Extract the (x, y) coordinate from the center of the cell holding the provided text.  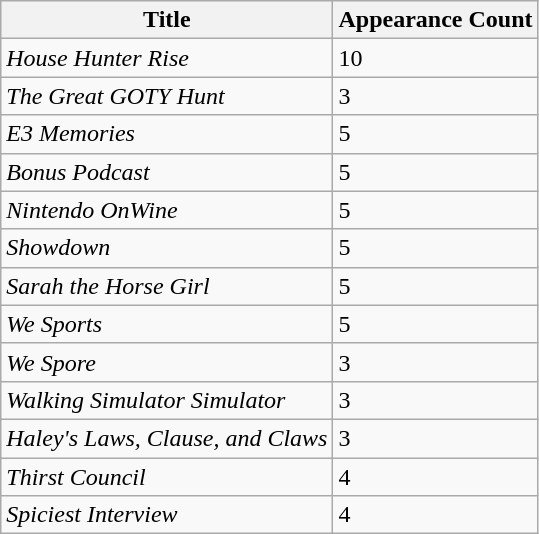
Haley's Laws, Clause, and Claws (167, 438)
Showdown (167, 248)
Sarah the Horse Girl (167, 286)
We Sports (167, 324)
10 (436, 58)
Walking Simulator Simulator (167, 400)
The Great GOTY Hunt (167, 96)
Title (167, 20)
We Spore (167, 362)
E3 Memories (167, 134)
Bonus Podcast (167, 172)
House Hunter Rise (167, 58)
Appearance Count (436, 20)
Nintendo OnWine (167, 210)
Spiciest Interview (167, 515)
Thirst Council (167, 477)
